Return (X, Y) of the center of cell containing provided text 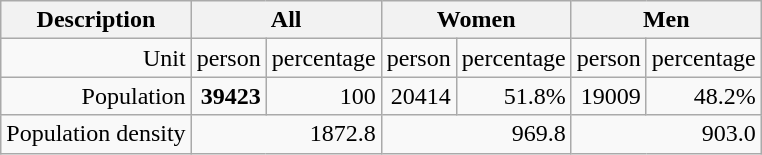
All (286, 20)
100 (324, 96)
48.2% (704, 96)
Men (666, 20)
903.0 (666, 134)
20414 (418, 96)
Description (96, 20)
19009 (608, 96)
Women (476, 20)
Unit (96, 58)
969.8 (476, 134)
39423 (228, 96)
Population density (96, 134)
Population (96, 96)
1872.8 (286, 134)
51.8% (514, 96)
